Detect which cell encompasses the target text, then output its (X, Y) center coordinate. 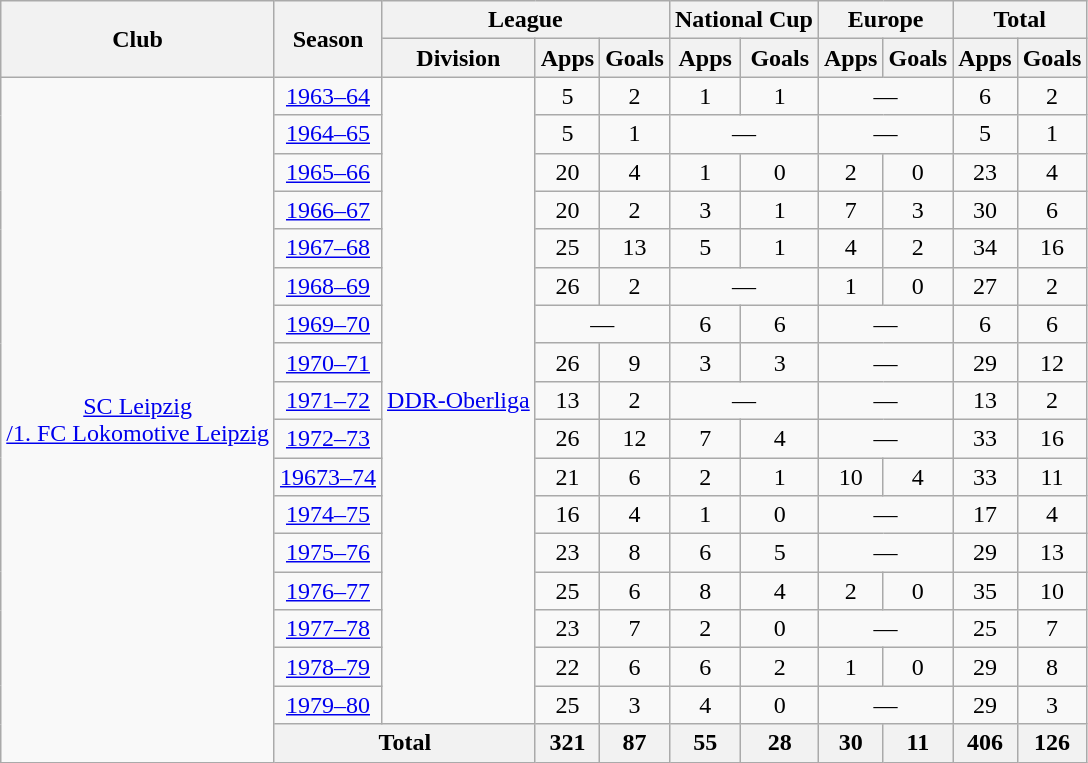
League (526, 20)
406 (985, 743)
Division (459, 58)
1969–70 (328, 324)
35 (985, 591)
126 (1052, 743)
27 (985, 286)
1967–68 (328, 248)
Club (138, 39)
87 (635, 743)
1964–65 (328, 134)
1971–72 (328, 400)
1975–76 (328, 553)
National Cup (744, 20)
1972–73 (328, 438)
321 (567, 743)
1979–80 (328, 705)
1970–71 (328, 362)
DDR-Oberliga (459, 400)
Season (328, 39)
9 (635, 362)
55 (705, 743)
22 (567, 667)
1974–75 (328, 515)
1968–69 (328, 286)
1966–67 (328, 210)
1963–64 (328, 96)
Europe (886, 20)
34 (985, 248)
1965–66 (328, 172)
21 (567, 477)
17 (985, 515)
1978–79 (328, 667)
SC Leipzig/1. FC Lokomotive Leipzig (138, 420)
1976–77 (328, 591)
28 (780, 743)
19673–74 (328, 477)
1977–78 (328, 629)
